Output the (X, Y) coordinate of the center of the cell containing the given text.  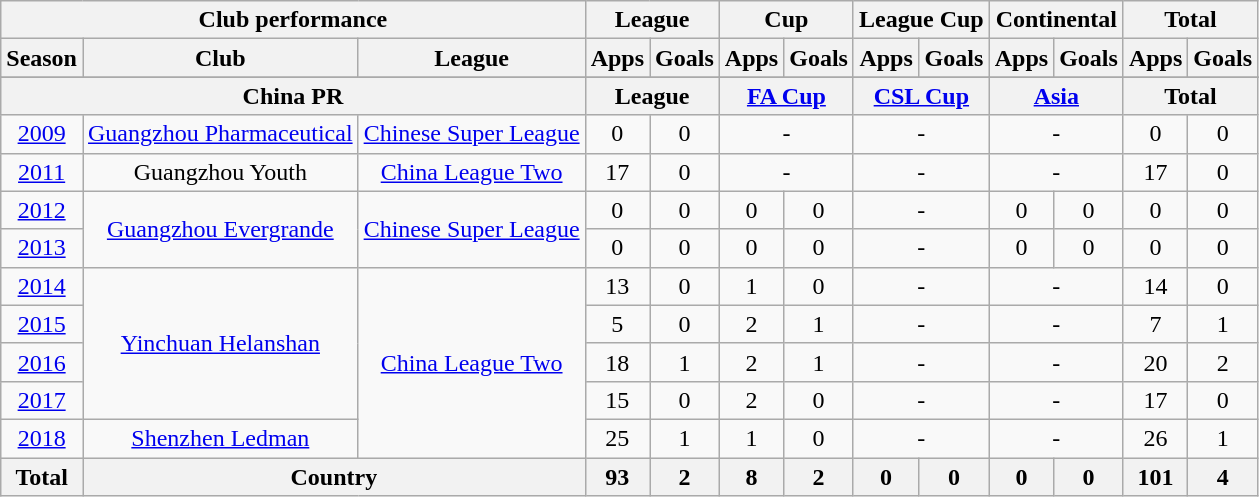
Country (334, 477)
Guangzhou Evergrande (220, 229)
4 (1223, 477)
2018 (42, 438)
League Cup (921, 20)
Season (42, 58)
2014 (42, 286)
2016 (42, 362)
13 (617, 286)
Cup (786, 20)
CSL Cup (921, 96)
2017 (42, 400)
14 (1155, 286)
7 (1155, 324)
2013 (42, 248)
Yinchuan Helanshan (220, 343)
China PR (293, 96)
Club (220, 58)
2009 (42, 134)
25 (617, 438)
Guangzhou Youth (220, 172)
101 (1155, 477)
8 (751, 477)
20 (1155, 362)
Shenzhen Ledman (220, 438)
Continental (1056, 20)
Club performance (293, 20)
2011 (42, 172)
FA Cup (786, 96)
2012 (42, 210)
18 (617, 362)
15 (617, 400)
2015 (42, 324)
Guangzhou Pharmaceutical (220, 134)
93 (617, 477)
Asia (1056, 96)
26 (1155, 438)
5 (617, 324)
